Extract the [x, y] coordinate from the center of the cell holding the provided text.  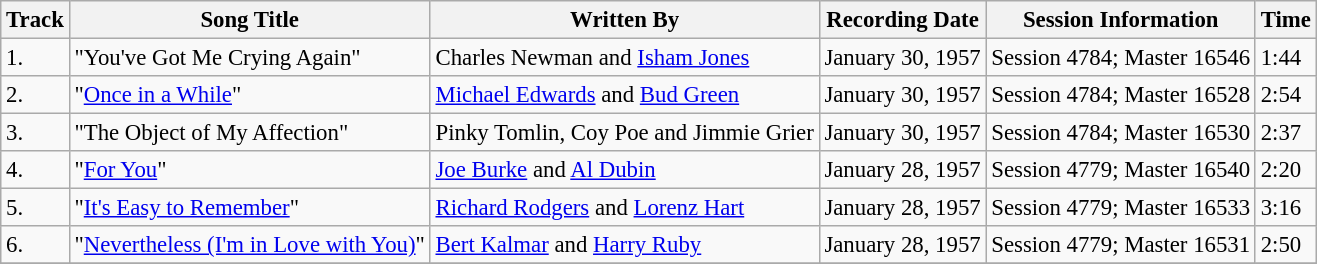
Session 4779; Master 16533 [1120, 208]
1. [35, 58]
Pinky Tomlin, Coy Poe and Jimmie Grier [624, 133]
Session 4784; Master 16546 [1120, 58]
2:54 [1286, 95]
Session Information [1120, 20]
"It's Easy to Remember" [250, 208]
Session 4779; Master 16531 [1120, 245]
Written By [624, 20]
3. [35, 133]
Track [35, 20]
Song Title [250, 20]
Recording Date [902, 20]
"Once in a While" [250, 95]
2:20 [1286, 170]
2:37 [1286, 133]
Joe Burke and Al Dubin [624, 170]
1:44 [1286, 58]
"For You" [250, 170]
"The Object of My Affection" [250, 133]
4. [35, 170]
2:50 [1286, 245]
Time [1286, 20]
Session 4779; Master 16540 [1120, 170]
3:16 [1286, 208]
Charles Newman and Isham Jones [624, 58]
Bert Kalmar and Harry Ruby [624, 245]
6. [35, 245]
2. [35, 95]
Richard Rodgers and Lorenz Hart [624, 208]
"Nevertheless (I'm in Love with You)" [250, 245]
5. [35, 208]
Session 4784; Master 16528 [1120, 95]
Session 4784; Master 16530 [1120, 133]
"You've Got Me Crying Again" [250, 58]
Michael Edwards and Bud Green [624, 95]
